Provide the (X, Y) coordinate of the cell's center where the given text is located.  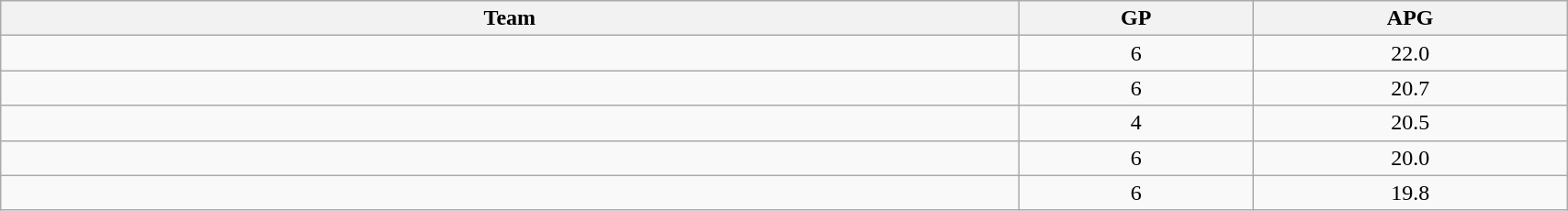
Team (510, 18)
20.5 (1411, 123)
19.8 (1411, 193)
GP (1136, 18)
4 (1136, 123)
APG (1411, 18)
22.0 (1411, 53)
20.7 (1411, 88)
20.0 (1411, 158)
